Output the [x, y] coordinate of the center of the cell containing the given text.  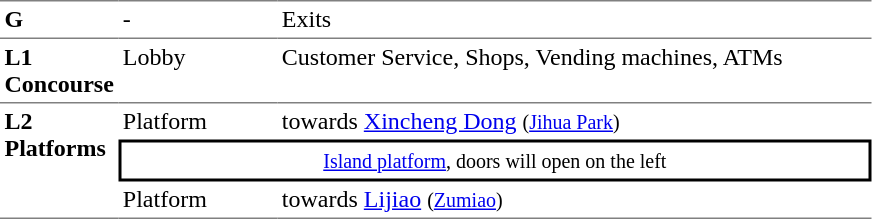
- [198, 19]
Platform [198, 122]
Lobby [198, 71]
G [59, 19]
Customer Service, Shops, Vending machines, ATMs [574, 71]
Island platform, doors will open on the left [494, 161]
towards Xincheng Dong (Jihua Park) [574, 122]
Exits [574, 19]
L1Concourse [59, 71]
